Scan for the cell matching the given text and deliver its (X, Y) coordinate at center. 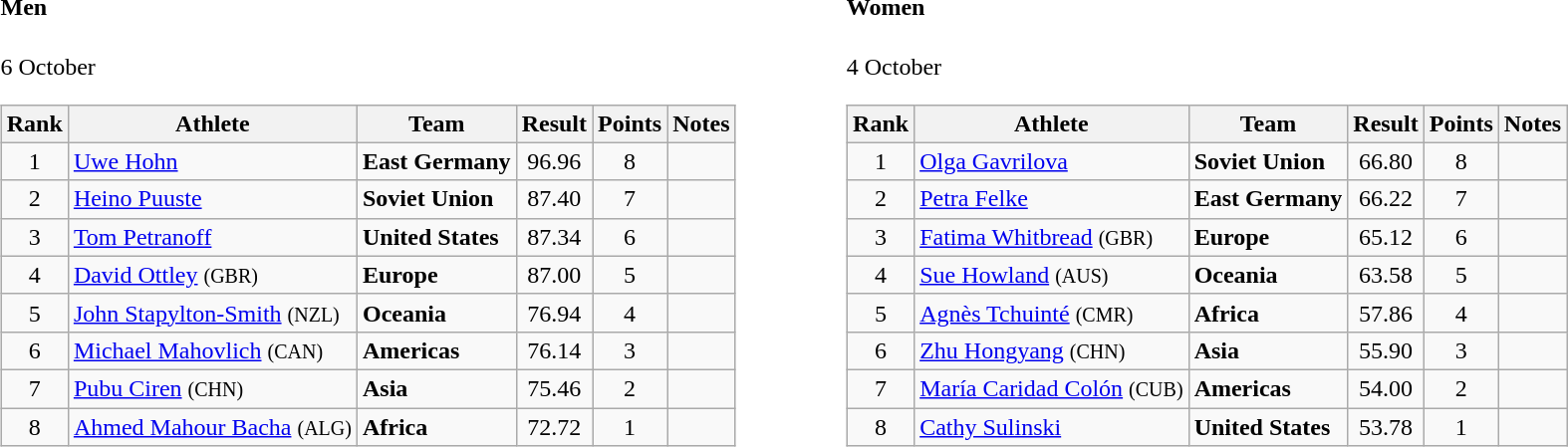
66.22 (1386, 199)
75.46 (554, 388)
72.72 (554, 427)
David Ottley (GBR) (212, 275)
María Caridad Colón (CUB) (1052, 388)
Michael Mahovlich (CAN) (212, 350)
Pubu Ciren (CHN) (212, 388)
54.00 (1386, 388)
76.94 (554, 313)
96.96 (554, 161)
53.78 (1386, 427)
Uwe Hohn (212, 161)
65.12 (1386, 237)
63.58 (1386, 275)
Heino Puuste (212, 199)
57.86 (1386, 313)
76.14 (554, 350)
Petra Felke (1052, 199)
87.34 (554, 237)
Olga Gavrilova (1052, 161)
87.00 (554, 275)
Agnès Tchuinté (CMR) (1052, 313)
87.40 (554, 199)
Ahmed Mahour Bacha (ALG) (212, 427)
55.90 (1386, 350)
Sue Howland (AUS) (1052, 275)
Fatima Whitbread (GBR) (1052, 237)
Tom Petranoff (212, 237)
66.80 (1386, 161)
John Stapylton-Smith (NZL) (212, 313)
Zhu Hongyang (CHN) (1052, 350)
Cathy Sulinski (1052, 427)
